Locate the cell with the specified text and output its [x, y] center coordinate. 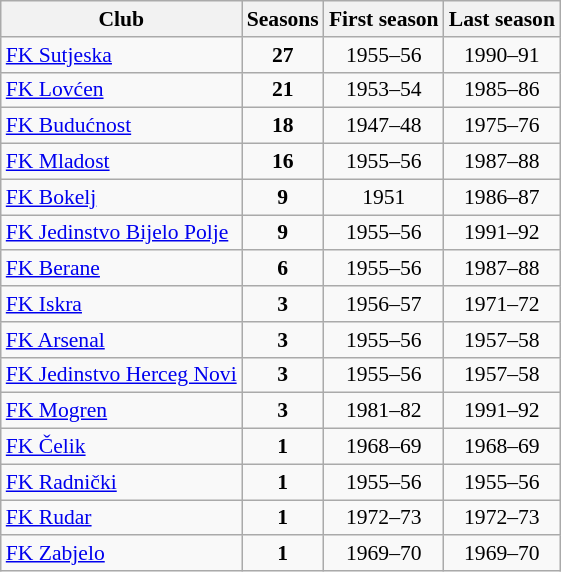
FK Bokelj [122, 197]
1971–72 [502, 304]
1986–87 [502, 197]
FK Mogren [122, 411]
27 [283, 55]
First season [384, 19]
FK Lovćen [122, 90]
FK Zabjelo [122, 554]
FK Arsenal [122, 340]
FK Budućnost [122, 126]
FK Mladost [122, 162]
1990–91 [502, 55]
1951 [384, 197]
21 [283, 90]
18 [283, 126]
FK Jedinstvo Herceg Novi [122, 375]
1956–57 [384, 304]
FK Jedinstvo Bijelo Polje [122, 233]
1985–86 [502, 90]
FK Čelik [122, 447]
Seasons [283, 19]
FK Berane [122, 269]
16 [283, 162]
Club [122, 19]
FK Radnički [122, 482]
Last season [502, 19]
1981–82 [384, 411]
6 [283, 269]
FK Rudar [122, 518]
FK Iskra [122, 304]
1975–76 [502, 126]
FK Sutjeska [122, 55]
1947–48 [384, 126]
1953–54 [384, 90]
